Find where the given text appears and provide that cell's center as [x, y] coordinate. 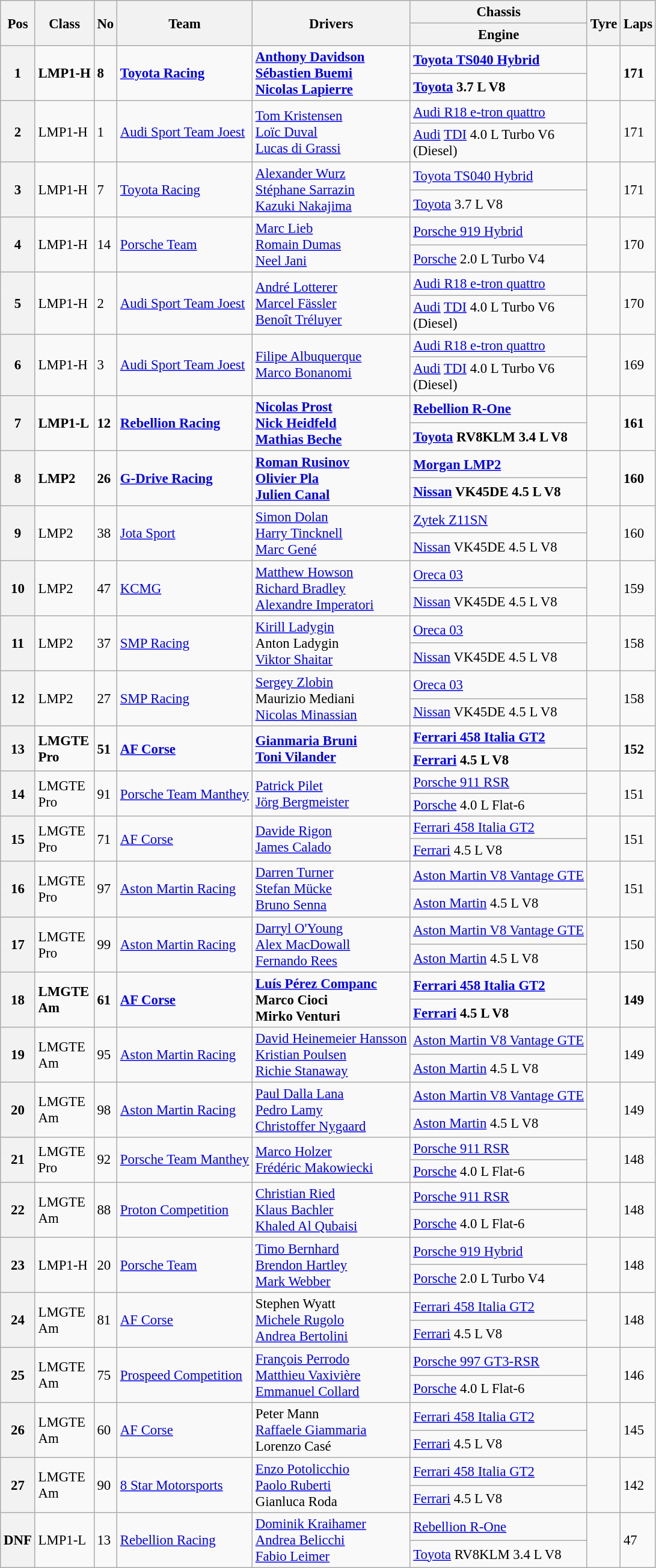
Patrick Pilet Jörg Bergmeister [331, 794]
Marc Lieb Romain Dumas Neel Jani [331, 245]
David Heinemeier Hansson Kristian Poulsen Richie Stanaway [331, 1054]
Stephen Wyatt Michele Rugolo Andrea Bertolini [331, 1320]
Dominik Kraihamer Andrea Belicchi Fabio Leimer [331, 1540]
4 [18, 245]
25 [18, 1376]
Proton Competition [185, 1210]
91 [105, 794]
André Lotterer Marcel Fässler Benoît Tréluyer [331, 303]
Zytek Z11SN [498, 520]
Darryl O'Young Alex MacDowall Fernando Rees [331, 944]
Pos [18, 23]
16 [18, 890]
142 [639, 1486]
99 [105, 944]
23 [18, 1265]
Jota Sport [185, 533]
Drivers [331, 23]
22 [18, 1210]
Morgan LMP2 [498, 464]
60 [105, 1430]
Engine [498, 35]
Porsche 997 GT3-RSR [498, 1362]
Nicolas Prost Nick Heidfeld Mathias Beche [331, 423]
Filipe Albuquerque Marco Bonanomi [331, 364]
Peter Mann Raffaele Giammaria Lorenzo Casé [331, 1430]
161 [639, 423]
Laps [639, 23]
Tyre [604, 23]
Chassis [498, 12]
DNF [18, 1540]
145 [639, 1430]
51 [105, 748]
Simon Dolan Harry Tincknell Marc Gené [331, 533]
90 [105, 1486]
8 Star Motorsports [185, 1486]
Enzo Potolicchio Paolo Ruberti Gianluca Roda [331, 1486]
Team [185, 23]
24 [18, 1320]
169 [639, 364]
Kirill Ladygin Anton Ladygin Viktor Shaitar [331, 644]
5 [18, 303]
152 [639, 748]
9 [18, 533]
Tom Kristensen Loïc Duval Lucas di Grassi [331, 132]
146 [639, 1376]
19 [18, 1054]
Davide Rigon James Calado [331, 838]
98 [105, 1110]
17 [18, 944]
81 [105, 1320]
71 [105, 838]
Class [64, 23]
Darren Turner Stefan Mücke Bruno Senna [331, 890]
18 [18, 1000]
159 [639, 588]
Marco Holzer Frédéric Makowiecki [331, 1160]
Sergey Zlobin Maurizio Mediani Nicolas Minassian [331, 698]
François Perrodo Matthieu Vaxivière Emmanuel Collard [331, 1376]
11 [18, 644]
No [105, 23]
97 [105, 890]
92 [105, 1160]
61 [105, 1000]
Christian Ried Klaus Bachler Khaled Al Qubaisi [331, 1210]
Alexander Wurz Stéphane Sarrazin Kazuki Nakajima [331, 190]
15 [18, 838]
Paul Dalla Lana Pedro Lamy Christoffer Nygaard [331, 1110]
38 [105, 533]
95 [105, 1054]
Gianmaria Bruni Toni Vilander [331, 748]
150 [639, 944]
10 [18, 588]
75 [105, 1376]
88 [105, 1210]
21 [18, 1160]
37 [105, 644]
Roman Rusinov Olivier Pla Julien Canal [331, 478]
Luís Pérez Companc Marco Cioci Mirko Venturi [331, 1000]
6 [18, 364]
Anthony Davidson Sébastien Buemi Nicolas Lapierre [331, 73]
G-Drive Racing [185, 478]
KCMG [185, 588]
Timo Bernhard Brendon Hartley Mark Webber [331, 1265]
Matthew Howson Richard Bradley Alexandre Imperatori [331, 588]
Prospeed Competition [185, 1376]
